Scan for the cell matching the given text and deliver its [x, y] coordinate at center. 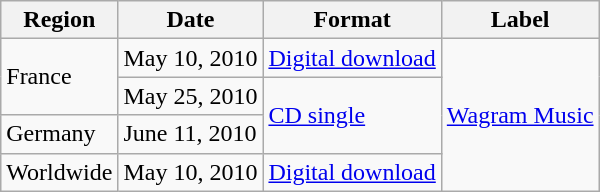
Germany [60, 134]
France [60, 77]
June 11, 2010 [190, 134]
Label [520, 20]
Region [60, 20]
Worldwide [60, 172]
Format [352, 20]
Wagram Music [520, 115]
Date [190, 20]
May 25, 2010 [190, 96]
CD single [352, 115]
